Scan for the cell matching the given text and deliver its (X, Y) coordinate at center. 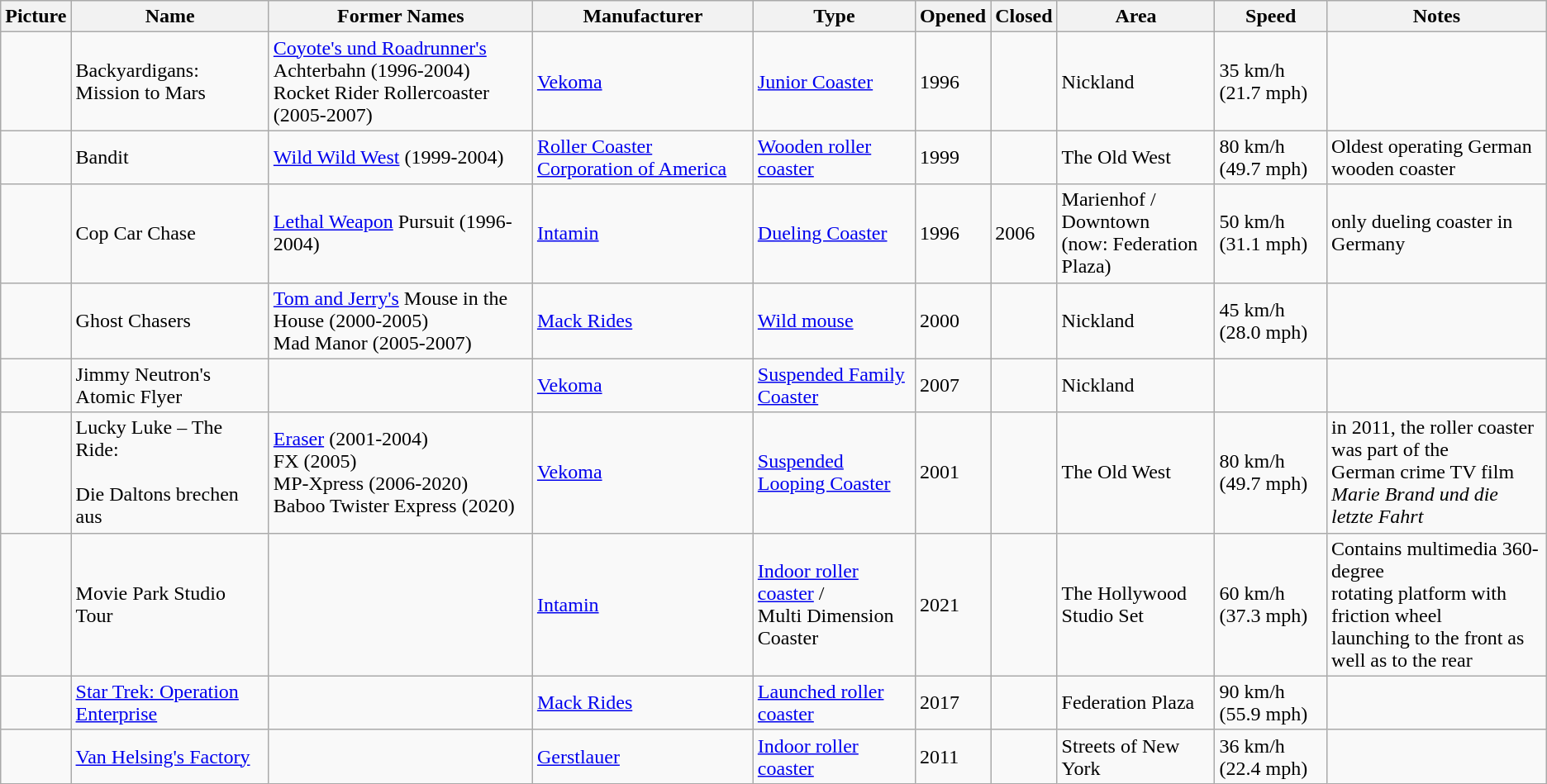
Type (834, 17)
Marienhof / Downtown(now: Federation Plaza) (1135, 233)
Coyote's und Roadrunner's Achterbahn (1996-2004)Rocket Rider Rollercoaster (2005-2007) (400, 81)
The Hollywood Studio Set (1135, 605)
2011 (954, 757)
Contains multimedia 360-degreerotating platform with friction wheellaunching to the front as well as to the rear (1437, 605)
Suspended Family Coaster (834, 385)
Star Trek: Operation Enterprise (170, 702)
Name (170, 17)
only dueling coaster in Germany (1437, 233)
Eraser (2001-2004)FX (2005)MP-Xpress (2006-2020)Baboo Twister Express (2020) (400, 473)
Wooden roller coaster (834, 157)
Wild mouse (834, 321)
2021 (954, 605)
Lucky Luke – The Ride:Die Daltons brechen aus (170, 473)
Picture (36, 17)
36 km/h (22.4 mph) (1271, 757)
in 2011, the roller coaster was part of theGerman crime TV filmMarie Brand und die letzte Fahrt (1437, 473)
Gerstlauer (643, 757)
Backyardigans: Mission to Mars (170, 81)
45 km/h (28.0 mph) (1271, 321)
Lethal Weapon Pursuit (1996-2004) (400, 233)
2017 (954, 702)
Jimmy Neutron's Atomic Flyer (170, 385)
Movie Park Studio Tour (170, 605)
Former Names (400, 17)
Launched roller coaster (834, 702)
Area (1135, 17)
60 km/h (37.3 mph) (1271, 605)
Opened (954, 17)
2006 (1024, 233)
Oldest operating German wooden coaster (1437, 157)
2007 (954, 385)
Dueling Coaster (834, 233)
Notes (1437, 17)
35 km/h (21.7 mph) (1271, 81)
Indoor roller coaster (834, 757)
2000 (954, 321)
Wild Wild West (1999-2004) (400, 157)
90 km/h (55.9 mph) (1271, 702)
Tom and Jerry's Mouse in the House (2000-2005)Mad Manor (2005-2007) (400, 321)
2001 (954, 473)
Suspended Looping Coaster (834, 473)
Manufacturer (643, 17)
Closed (1024, 17)
Bandit (170, 157)
Cop Car Chase (170, 233)
Ghost Chasers (170, 321)
1999 (954, 157)
Roller Coaster Corporation of America (643, 157)
Indoor roller coaster /Multi Dimension Coaster (834, 605)
Speed (1271, 17)
Van Helsing's Factory (170, 757)
Federation Plaza (1135, 702)
Junior Coaster (834, 81)
50 km/h (31.1 mph) (1271, 233)
Streets of New York (1135, 757)
